From the cell containing the given text, extract its center point as [x, y] coordinate. 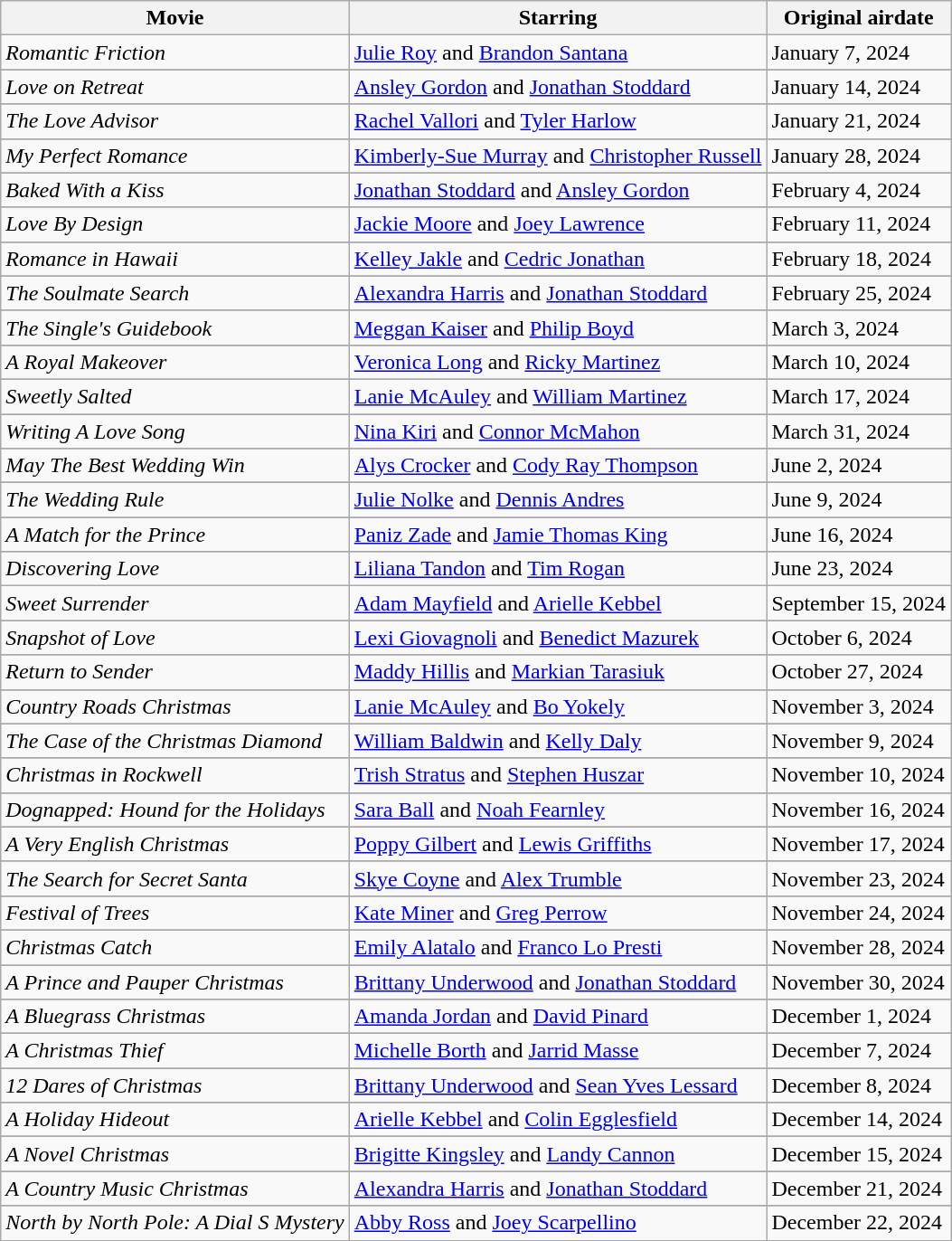
The Single's Guidebook [175, 327]
Writing A Love Song [175, 431]
A Christmas Thief [175, 1051]
Romance in Hawaii [175, 259]
Return to Sender [175, 672]
Lexi Giovagnoli and Benedict Mazurek [558, 638]
Christmas in Rockwell [175, 775]
Original airdate [859, 18]
Meggan Kaiser and Philip Boyd [558, 327]
Veronica Long and Ricky Martinez [558, 362]
June 2, 2024 [859, 466]
November 24, 2024 [859, 913]
November 10, 2024 [859, 775]
June 16, 2024 [859, 535]
Snapshot of Love [175, 638]
A Prince and Pauper Christmas [175, 981]
Kimberly-Sue Murray and Christopher Russell [558, 156]
Dognapped: Hound for the Holidays [175, 810]
Jackie Moore and Joey Lawrence [558, 224]
A Novel Christmas [175, 1154]
Romantic Friction [175, 52]
The Soulmate Search [175, 293]
Sweetly Salted [175, 396]
December 7, 2024 [859, 1051]
November 3, 2024 [859, 706]
A Royal Makeover [175, 362]
Kate Miner and Greg Perrow [558, 913]
February 25, 2024 [859, 293]
February 4, 2024 [859, 190]
May The Best Wedding Win [175, 466]
February 11, 2024 [859, 224]
Love By Design [175, 224]
November 16, 2024 [859, 810]
Sara Ball and Noah Fearnley [558, 810]
A Very English Christmas [175, 844]
Emily Alatalo and Franco Lo Presti [558, 947]
November 17, 2024 [859, 844]
January 14, 2024 [859, 87]
Poppy Gilbert and Lewis Griffiths [558, 844]
Brittany Underwood and Jonathan Stoddard [558, 981]
Starring [558, 18]
Rachel Vallori and Tyler Harlow [558, 121]
March 17, 2024 [859, 396]
A Bluegrass Christmas [175, 1017]
December 1, 2024 [859, 1017]
January 28, 2024 [859, 156]
My Perfect Romance [175, 156]
December 22, 2024 [859, 1223]
Christmas Catch [175, 947]
The Love Advisor [175, 121]
Julie Nolke and Dennis Andres [558, 500]
October 6, 2024 [859, 638]
Skye Coyne and Alex Trumble [558, 878]
Country Roads Christmas [175, 706]
Brittany Underwood and Sean Yves Lessard [558, 1085]
William Baldwin and Kelly Daly [558, 741]
The Search for Secret Santa [175, 878]
North by North Pole: A Dial S Mystery [175, 1223]
Amanda Jordan and David Pinard [558, 1017]
Movie [175, 18]
A Match for the Prince [175, 535]
Ansley Gordon and Jonathan Stoddard [558, 87]
March 31, 2024 [859, 431]
March 10, 2024 [859, 362]
January 21, 2024 [859, 121]
June 9, 2024 [859, 500]
The Wedding Rule [175, 500]
October 27, 2024 [859, 672]
Brigitte Kingsley and Landy Cannon [558, 1154]
Paniz Zade and Jamie Thomas King [558, 535]
December 14, 2024 [859, 1120]
Baked With a Kiss [175, 190]
November 30, 2024 [859, 981]
Sweet Surrender [175, 603]
December 15, 2024 [859, 1154]
Julie Roy and Brandon Santana [558, 52]
Adam Mayfield and Arielle Kebbel [558, 603]
Lanie McAuley and Bo Yokely [558, 706]
March 3, 2024 [859, 327]
January 7, 2024 [859, 52]
February 18, 2024 [859, 259]
Alys Crocker and Cody Ray Thompson [558, 466]
November 9, 2024 [859, 741]
Michelle Borth and Jarrid Masse [558, 1051]
A Country Music Christmas [175, 1189]
A Holiday Hideout [175, 1120]
12 Dares of Christmas [175, 1085]
Maddy Hillis and Markian Tarasiuk [558, 672]
Nina Kiri and Connor McMahon [558, 431]
Lanie McAuley and William Martinez [558, 396]
Kelley Jakle and Cedric Jonathan [558, 259]
Trish Stratus and Stephen Huszar [558, 775]
Discovering Love [175, 569]
September 15, 2024 [859, 603]
The Case of the Christmas Diamond [175, 741]
November 23, 2024 [859, 878]
December 21, 2024 [859, 1189]
December 8, 2024 [859, 1085]
Abby Ross and Joey Scarpellino [558, 1223]
Jonathan Stoddard and Ansley Gordon [558, 190]
Liliana Tandon and Tim Rogan [558, 569]
Love on Retreat [175, 87]
November 28, 2024 [859, 947]
Festival of Trees [175, 913]
June 23, 2024 [859, 569]
Arielle Kebbel and Colin Egglesfield [558, 1120]
